For the text-containing cell, return its midpoint in (X, Y) coordinate format. 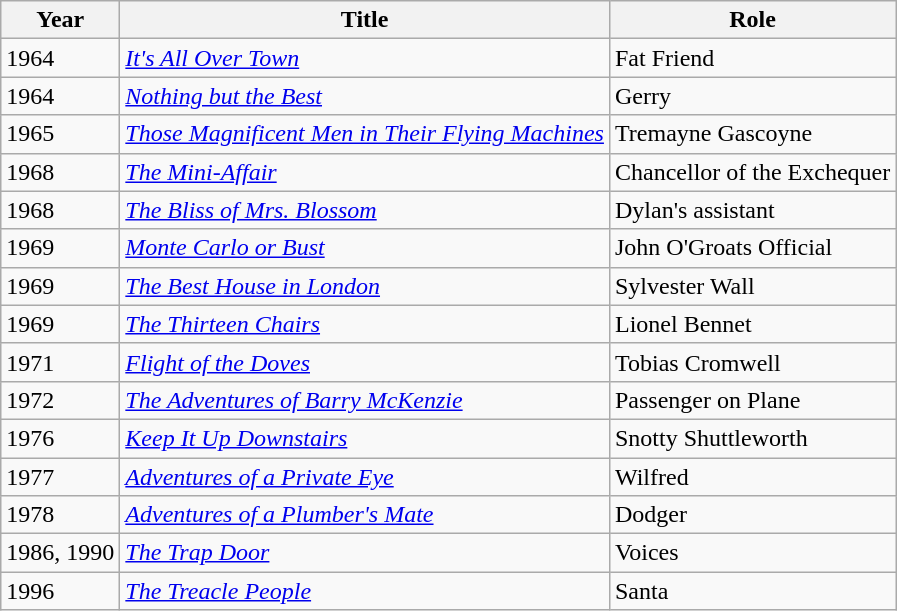
Santa (752, 591)
Lionel Bennet (752, 324)
Wilfred (752, 477)
1976 (60, 438)
The Trap Door (365, 553)
Chancellor of the Exchequer (752, 172)
1996 (60, 591)
Snotty Shuttleworth (752, 438)
Adventures of a Plumber's Mate (365, 515)
Year (60, 20)
Role (752, 20)
The Treacle People (365, 591)
Tobias Cromwell (752, 362)
1977 (60, 477)
1978 (60, 515)
1971 (60, 362)
Sylvester Wall (752, 286)
Passenger on Plane (752, 400)
Title (365, 20)
Monte Carlo or Bust (365, 248)
1972 (60, 400)
Dylan's assistant (752, 210)
1986, 1990 (60, 553)
Flight of the Doves (365, 362)
1965 (60, 134)
The Bliss of Mrs. Blossom (365, 210)
Keep It Up Downstairs (365, 438)
Adventures of a Private Eye (365, 477)
Fat Friend (752, 58)
It's All Over Town (365, 58)
Gerry (752, 96)
Voices (752, 553)
Those Magnificent Men in Their Flying Machines (365, 134)
The Adventures of Barry McKenzie (365, 400)
Dodger (752, 515)
John O'Groats Official (752, 248)
The Mini-Affair (365, 172)
Nothing but the Best (365, 96)
The Best House in London (365, 286)
Tremayne Gascoyne (752, 134)
The Thirteen Chairs (365, 324)
